Capture the cell that displays the provided text and extract its [X, Y] central coordinate. 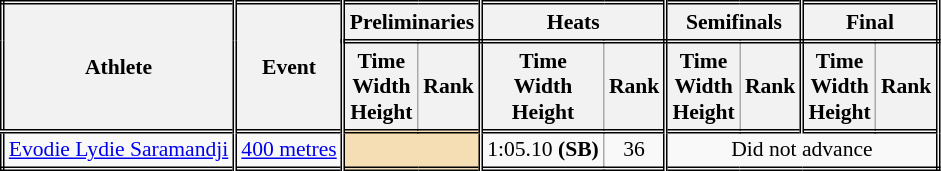
Athlete [118, 67]
Semifinals [734, 22]
1:05.10 (SB) [542, 150]
Heats [574, 22]
400 metres [289, 150]
36 [635, 150]
Event [289, 67]
Preliminaries [412, 22]
Did not advance [802, 150]
Evodie Lydie Saramandji [118, 150]
Final [870, 22]
